Search for the cell housing the specified text and yield its (x, y) center coordinate. 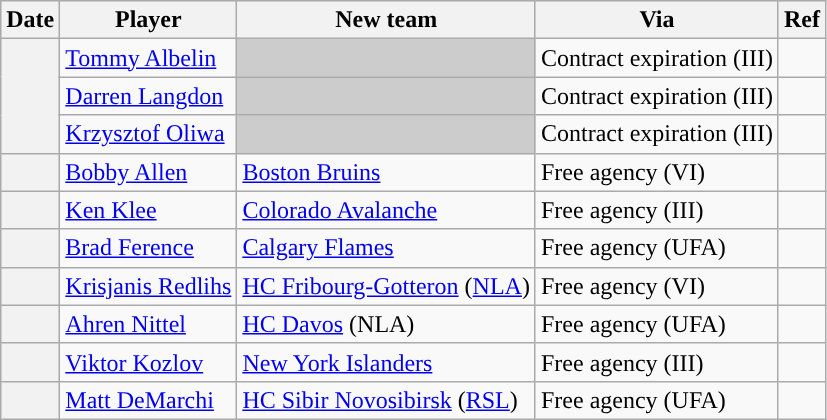
Viktor Kozlov (148, 362)
Brad Ference (148, 248)
Darren Langdon (148, 96)
Matt DeMarchi (148, 400)
Tommy Albelin (148, 58)
Boston Bruins (386, 172)
New team (386, 20)
Krzysztof Oliwa (148, 134)
Ref (802, 20)
HC Fribourg-Gotteron (NLA) (386, 286)
New York Islanders (386, 362)
Date (30, 20)
Krisjanis Redlihs (148, 286)
Bobby Allen (148, 172)
Ahren Nittel (148, 324)
Via (656, 20)
Calgary Flames (386, 248)
Player (148, 20)
Colorado Avalanche (386, 210)
Ken Klee (148, 210)
HC Sibir Novosibirsk (RSL) (386, 400)
HC Davos (NLA) (386, 324)
